From the cell containing the given text, extract its center point as (x, y) coordinate. 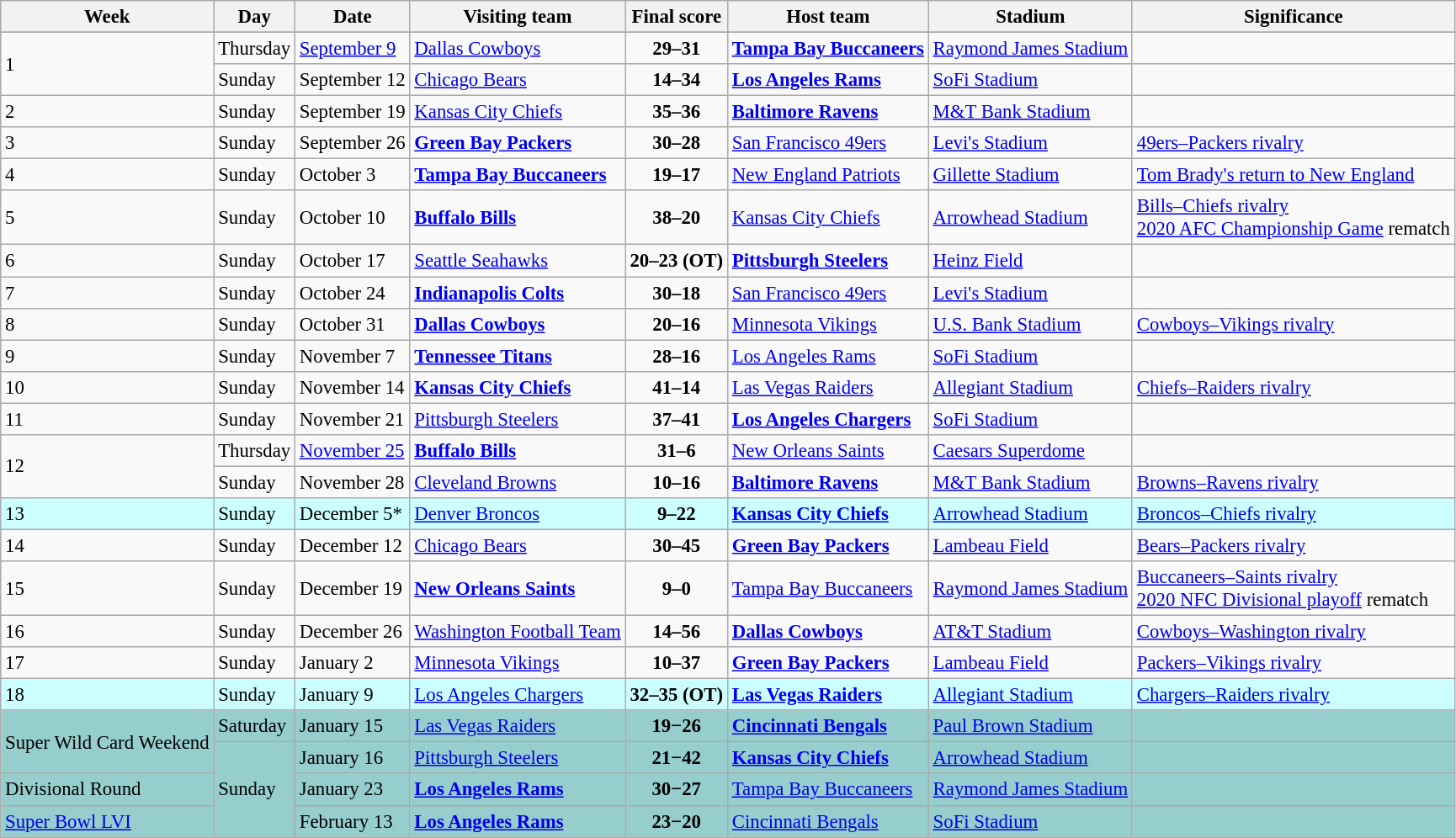
November 25 (353, 451)
Chargers–Raiders rivalry (1293, 695)
30−27 (677, 790)
12 (108, 466)
30–18 (677, 293)
Caesars Superdome (1030, 451)
Denver Broncos (518, 514)
Week (108, 17)
30–28 (677, 143)
February 13 (353, 821)
Tennessee Titans (518, 356)
Paul Brown Stadium (1030, 726)
Day (254, 17)
Seattle Seahawks (518, 261)
28–16 (677, 356)
Cleveland Browns (518, 482)
October 24 (353, 293)
2 (108, 112)
9–0 (677, 589)
September 12 (353, 80)
20–23 (OT) (677, 261)
September 9 (353, 49)
19−26 (677, 726)
Buccaneers–Saints rivalry2020 NFC Divisional playoff rematch (1293, 589)
11 (108, 419)
37–41 (677, 419)
15 (108, 589)
30–45 (677, 545)
9–22 (677, 514)
20–16 (677, 324)
October 3 (353, 175)
Washington Football Team (518, 632)
Bills–Chiefs rivalry2020 AFC Championship Game rematch (1293, 217)
January 23 (353, 790)
Divisional Round (108, 790)
September 26 (353, 143)
January 16 (353, 758)
4 (108, 175)
November 7 (353, 356)
21−42 (677, 758)
Broncos–Chiefs rivalry (1293, 514)
Packers–Vikings rivalry (1293, 663)
41–14 (677, 387)
3 (108, 143)
November 14 (353, 387)
October 31 (353, 324)
Cowboys–Vikings rivalry (1293, 324)
Significance (1293, 17)
December 26 (353, 632)
December 12 (353, 545)
Chiefs–Raiders rivalry (1293, 387)
31–6 (677, 451)
Stadium (1030, 17)
Date (353, 17)
Super Wild Card Weekend (108, 742)
January 15 (353, 726)
17 (108, 663)
29–31 (677, 49)
10 (108, 387)
18 (108, 695)
14 (108, 545)
32–35 (OT) (677, 695)
New England Patriots (828, 175)
10–37 (677, 663)
Visiting team (518, 17)
Gillette Stadium (1030, 175)
October 17 (353, 261)
14–34 (677, 80)
Super Bowl LVI (108, 821)
Saturday (254, 726)
10–16 (677, 482)
19–17 (677, 175)
Host team (828, 17)
December 19 (353, 589)
Browns–Ravens rivalry (1293, 482)
January 2 (353, 663)
November 28 (353, 482)
35–36 (677, 112)
December 5* (353, 514)
November 21 (353, 419)
49ers–Packers rivalry (1293, 143)
8 (108, 324)
14–56 (677, 632)
23−20 (677, 821)
13 (108, 514)
1 (108, 64)
Indianapolis Colts (518, 293)
Bears–Packers rivalry (1293, 545)
Tom Brady's return to New England (1293, 175)
7 (108, 293)
38–20 (677, 217)
Cowboys–Washington rivalry (1293, 632)
October 10 (353, 217)
AT&T Stadium (1030, 632)
Final score (677, 17)
January 9 (353, 695)
U.S. Bank Stadium (1030, 324)
5 (108, 217)
Heinz Field (1030, 261)
September 19 (353, 112)
16 (108, 632)
6 (108, 261)
9 (108, 356)
